Return [X, Y] of the center of cell containing provided text 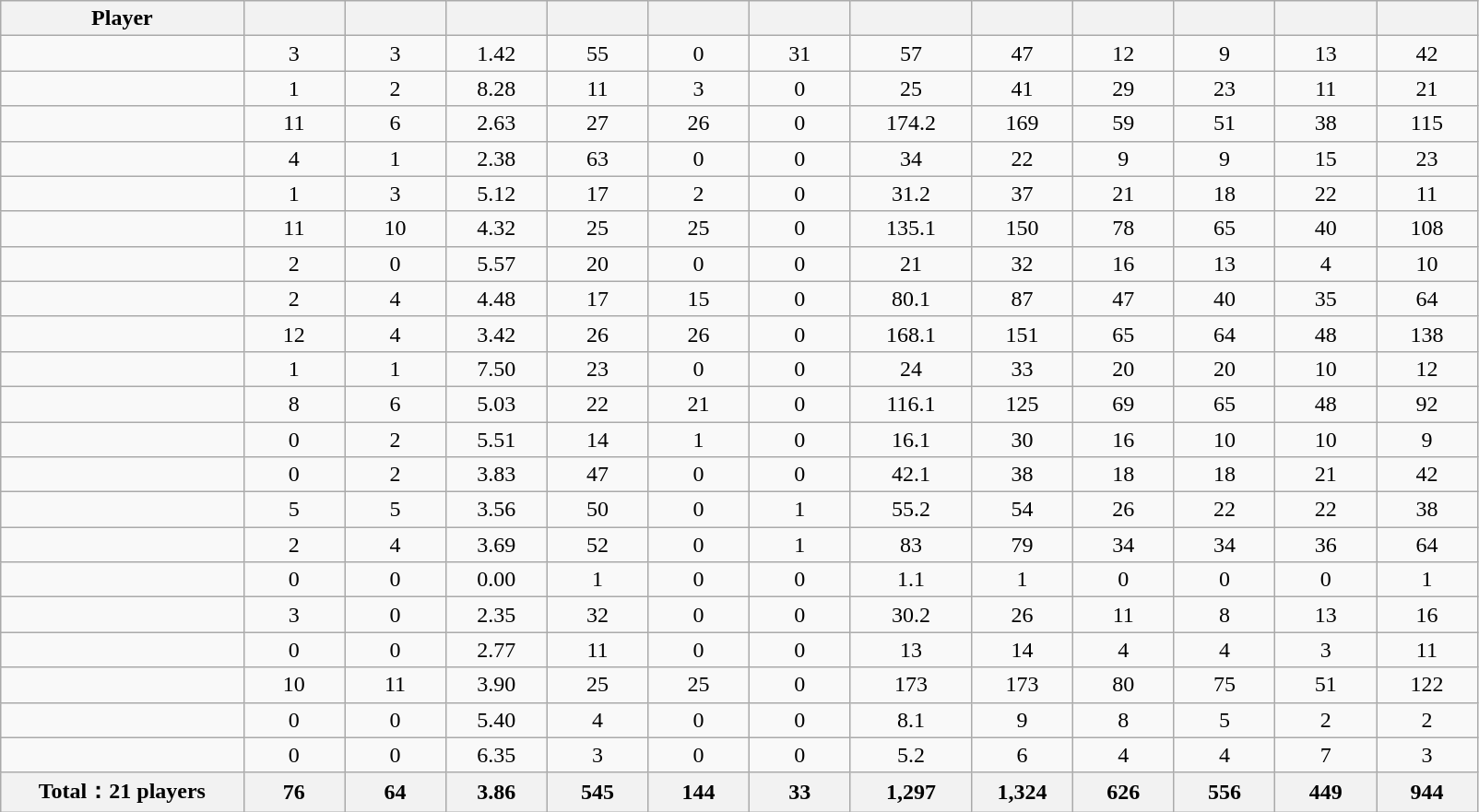
4.48 [496, 299]
30.2 [911, 615]
24 [911, 369]
29 [1123, 88]
116.1 [911, 404]
144 [699, 793]
55 [598, 53]
3.86 [496, 793]
16.1 [911, 440]
59 [1123, 124]
30 [1023, 440]
2.38 [496, 159]
5.03 [496, 404]
3.90 [496, 685]
5.57 [496, 264]
115 [1427, 124]
626 [1123, 793]
8.1 [911, 720]
8.28 [496, 88]
5.2 [911, 755]
151 [1023, 334]
6.35 [496, 755]
3.56 [496, 510]
545 [598, 793]
2.63 [496, 124]
150 [1023, 229]
5.51 [496, 440]
57 [911, 53]
7.50 [496, 369]
3.83 [496, 475]
944 [1427, 793]
27 [598, 124]
42.1 [911, 475]
169 [1023, 124]
449 [1326, 793]
55.2 [911, 510]
1.1 [911, 580]
135.1 [911, 229]
5.12 [496, 194]
75 [1225, 685]
31.2 [911, 194]
174.2 [911, 124]
52 [598, 545]
80 [1123, 685]
41 [1023, 88]
108 [1427, 229]
36 [1326, 545]
0.00 [496, 580]
138 [1427, 334]
78 [1123, 229]
50 [598, 510]
2.77 [496, 650]
Total：21 players [122, 793]
3.42 [496, 334]
83 [911, 545]
69 [1123, 404]
1,324 [1023, 793]
37 [1023, 194]
122 [1427, 685]
5.40 [496, 720]
1.42 [496, 53]
54 [1023, 510]
63 [598, 159]
7 [1326, 755]
125 [1023, 404]
Player [122, 18]
35 [1326, 299]
4.32 [496, 229]
31 [799, 53]
168.1 [911, 334]
3.69 [496, 545]
76 [294, 793]
1,297 [911, 793]
2.35 [496, 615]
92 [1427, 404]
80.1 [911, 299]
556 [1225, 793]
79 [1023, 545]
87 [1023, 299]
